Search for the cell housing the specified text and yield its (X, Y) center coordinate. 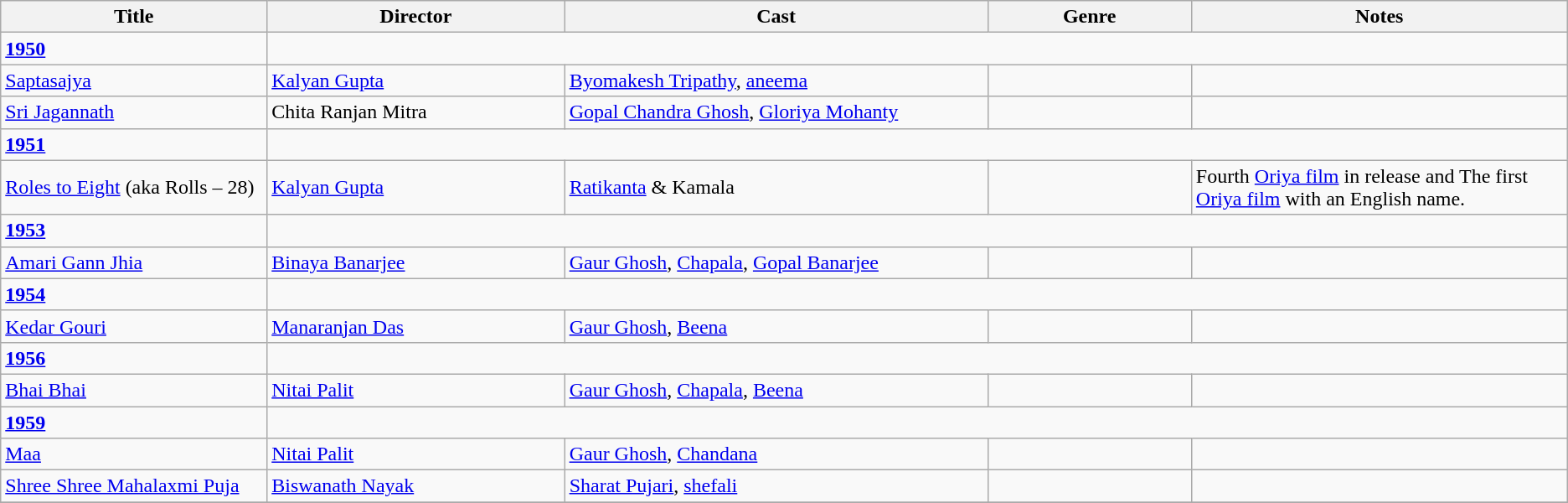
Title (134, 17)
1954 (134, 294)
Bhai Bhai (134, 390)
Ratikanta & Kamala (776, 188)
Fourth Oriya film in release and The first Oriya film with an English name. (1379, 188)
Notes (1379, 17)
Gaur Ghosh, Beena (776, 326)
Biswanath Nayak (415, 486)
Gaur Ghosh, Chapala, Gopal Banarjee (776, 262)
Gaur Ghosh, Chapala, Beena (776, 390)
Kedar Gouri (134, 326)
1956 (134, 358)
Chita Ranjan Mitra (415, 112)
Gopal Chandra Ghosh, Gloriya Mohanty (776, 112)
Roles to Eight (aka Rolls – 28) (134, 188)
Amari Gann Jhia (134, 262)
1953 (134, 231)
Binaya Banarjee (415, 262)
1951 (134, 144)
1950 (134, 49)
Director (415, 17)
Shree Shree Mahalaxmi Puja (134, 486)
Manaranjan Das (415, 326)
Sri Jagannath (134, 112)
Saptasajya (134, 80)
Byomakesh Tripathy, aneema (776, 80)
1959 (134, 422)
Maa (134, 454)
Sharat Pujari, shefali (776, 486)
Cast (776, 17)
Gaur Ghosh, Chandana (776, 454)
Genre (1089, 17)
